Find where the given text appears and provide that cell's center as [X, Y] coordinate. 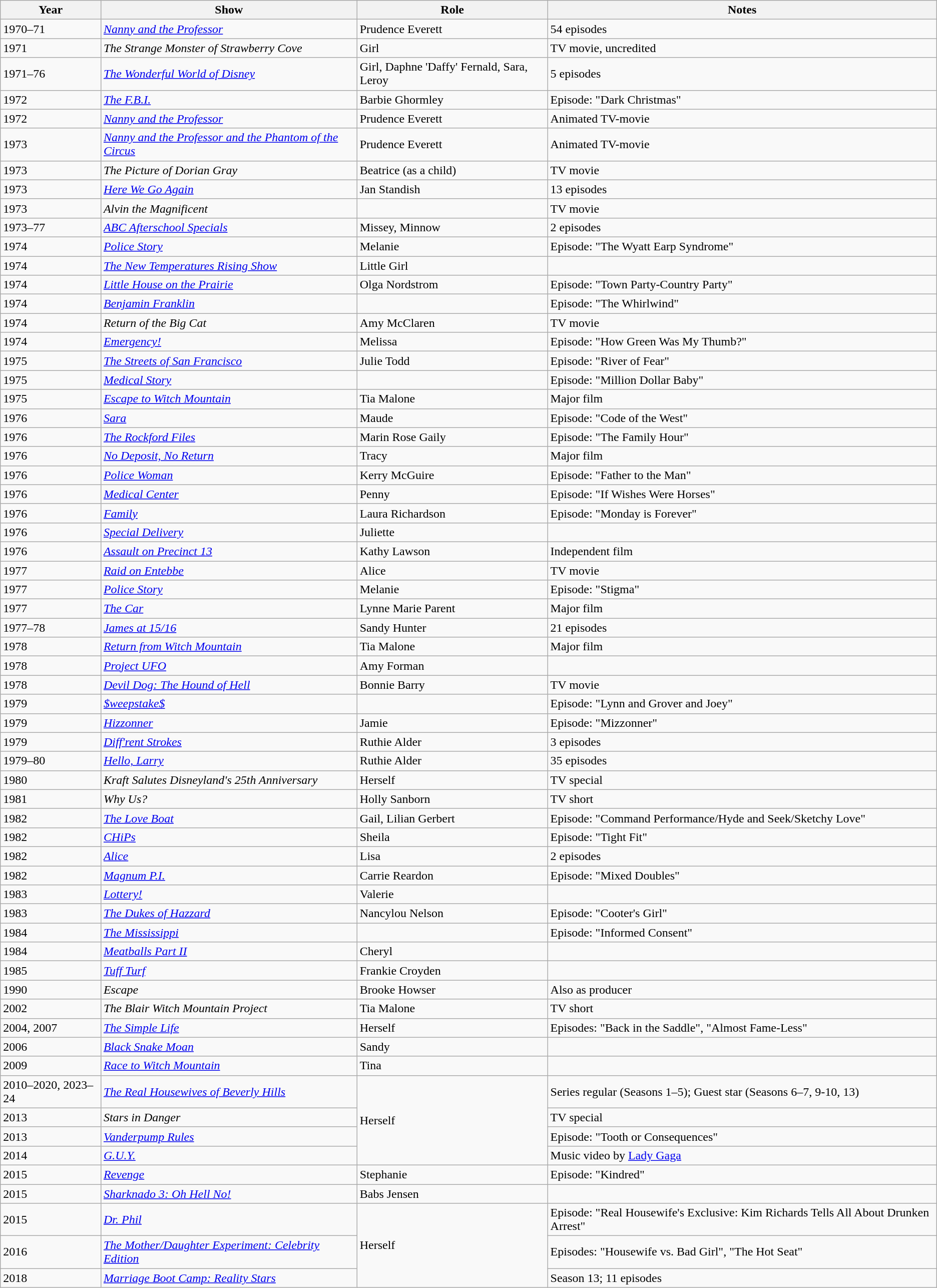
G.U.Y. [229, 1155]
Episode: "If Wishes Were Horses" [742, 494]
5 episodes [742, 74]
Marin Rose Gaily [452, 437]
Episode: "The Whirlwind" [742, 304]
Gail, Lilian Gerbert [452, 818]
2002 [51, 1009]
1990 [51, 990]
Show [229, 10]
13 episodes [742, 189]
1977–78 [51, 628]
No Deposit, No Return [229, 456]
Episode: "Lynn and Grover and Joey" [742, 704]
The Streets of San Francisco [229, 361]
Beatrice (as a child) [452, 170]
2016 [51, 1252]
Episode: "Code of the West" [742, 418]
Return from Witch Mountain [229, 647]
Sandy Hunter [452, 628]
Role [452, 10]
James at 15/16 [229, 628]
Amy McClaren [452, 323]
Diff'rent Strokes [229, 742]
Magnum P.I. [229, 876]
Juliette [452, 532]
Episode: "Million Dollar Baby" [742, 380]
1973–77 [51, 227]
Escape [229, 990]
Return of the Big Cat [229, 323]
The Rockford Files [229, 437]
Babs Jensen [452, 1194]
2014 [51, 1155]
Girl, Daphne 'Daffy' Fernald, Sara, Leroy [452, 74]
Episode: "The Family Hour" [742, 437]
Episode: "Stigma" [742, 590]
Year [51, 10]
Tina [452, 1066]
Race to Witch Mountain [229, 1066]
Alvin the Magnificent [229, 208]
Episode: "Tight Fit" [742, 837]
Little House on the Prairie [229, 285]
Missey, Minnow [452, 227]
Episode: "Father to the Man" [742, 475]
Police Woman [229, 475]
1979–80 [51, 761]
Episodes: "Back in the Saddle", "Almost Fame-Less" [742, 1028]
The F.B.I. [229, 100]
Cheryl [452, 952]
The New Temperatures Rising Show [229, 266]
Sandy [452, 1047]
Lottery! [229, 895]
2006 [51, 1047]
Episode: "Informed Consent" [742, 933]
Episode: "Tooth or Consequences" [742, 1136]
Episode: "How Green Was My Thumb?" [742, 342]
The Real Housewives of Beverly Hills [229, 1091]
Episode: "Dark Christmas" [742, 100]
Nanny and the Professor and the Phantom of the Circus [229, 144]
35 episodes [742, 761]
Amy Forman [452, 666]
Black Snake Moan [229, 1047]
Project UFO [229, 666]
Also as producer [742, 990]
The Strange Monster of Strawberry Cove [229, 48]
$weepstake$ [229, 704]
Lisa [452, 856]
21 episodes [742, 628]
1980 [51, 780]
Kraft Salutes Disneyland's 25th Anniversary [229, 780]
TV movie, uncredited [742, 48]
2009 [51, 1066]
Tuff Turf [229, 971]
Marriage Boot Camp: Reality Stars [229, 1278]
Medical Center [229, 494]
Dr. Phil [229, 1219]
Vanderpump Rules [229, 1136]
Hizzonner [229, 723]
Sara [229, 418]
3 episodes [742, 742]
The Mississippi [229, 933]
Family [229, 513]
Olga Nordstrom [452, 285]
The Dukes of Hazzard [229, 914]
Girl [452, 48]
1971 [51, 48]
Little Girl [452, 266]
Special Delivery [229, 532]
Revenge [229, 1174]
Julie Todd [452, 361]
The Love Boat [229, 818]
1981 [51, 799]
Stephanie [452, 1174]
Episode: "River of Fear" [742, 361]
Episode: "Mixed Doubles" [742, 876]
Penny [452, 494]
Brooke Howser [452, 990]
ABC Afterschool Specials [229, 227]
Episode: "Command Performance/Hyde and Seek/Sketchy Love" [742, 818]
54 episodes [742, 29]
Independent film [742, 551]
Carrie Reardon [452, 876]
Hello, Larry [229, 761]
Episode: "Town Party-Country Party" [742, 285]
Lynne Marie Parent [452, 609]
Laura Richardson [452, 513]
Why Us? [229, 799]
Valerie [452, 895]
2004, 2007 [51, 1028]
1970–71 [51, 29]
Benjamin Franklin [229, 304]
Assault on Precinct 13 [229, 551]
The Picture of Dorian Gray [229, 170]
Sheila [452, 837]
Raid on Entebbe [229, 570]
2010–2020, 2023–24 [51, 1091]
The Simple Life [229, 1028]
Tracy [452, 456]
Melissa [452, 342]
Kerry McGuire [452, 475]
Emergency! [229, 342]
The Car [229, 609]
Medical Story [229, 380]
1971–76 [51, 74]
Episode: "Mizzonner" [742, 723]
Maude [452, 418]
Season 13; 11 episodes [742, 1278]
Series regular (Seasons 1–5); Guest star (Seasons 6–7, 9-10, 13) [742, 1091]
Meatballs Part II [229, 952]
Nancylou Nelson [452, 914]
Sharknado 3: Oh Hell No! [229, 1194]
Jan Standish [452, 189]
The Wonderful World of Disney [229, 74]
CHiPs [229, 837]
Holly Sanborn [452, 799]
Episode: "Real Housewife's Exclusive: Kim Richards Tells All About Drunken Arrest" [742, 1219]
Devil Dog: The Hound of Hell [229, 685]
Episode: "Kindred" [742, 1174]
1985 [51, 971]
Episodes: "Housewife vs. Bad Girl", "The Hot Seat" [742, 1252]
Escape to Witch Mountain [229, 399]
Episode: "The Wyatt Earp Syndrome" [742, 246]
Episode: "Monday is Forever" [742, 513]
Notes [742, 10]
Bonnie Barry [452, 685]
Frankie Croyden [452, 971]
The Blair Witch Mountain Project [229, 1009]
The Mother/Daughter Experiment: Celebrity Edition [229, 1252]
Here We Go Again [229, 189]
Episode: "Cooter's Girl" [742, 914]
Stars in Danger [229, 1117]
2018 [51, 1278]
Barbie Ghormley [452, 100]
Music video by Lady Gaga [742, 1155]
Kathy Lawson [452, 551]
Jamie [452, 723]
